Provide the [X, Y] coordinate of the cell's center where the given text is located.  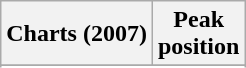
Peakposition [198, 34]
Charts (2007) [77, 34]
